Search for the cell housing the specified text and yield its (x, y) center coordinate. 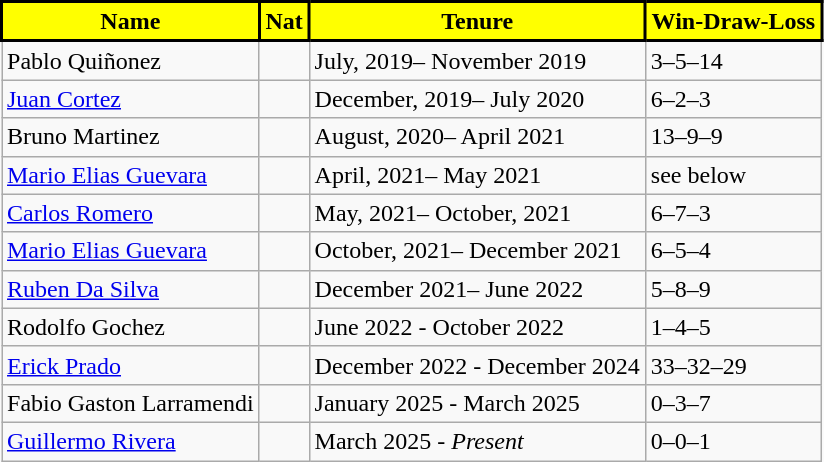
Carlos Romero (131, 213)
Win-Draw-Loss (733, 22)
Nat (284, 22)
March 2025 - Present (477, 441)
Guillermo Rivera (131, 441)
Rodolfo Gochez (131, 327)
6–7–3 (733, 213)
see below (733, 175)
Juan Cortez (131, 99)
December, 2019– July 2020 (477, 99)
July, 2019– November 2019 (477, 60)
Erick Prado (131, 365)
Name (131, 22)
1–4–5 (733, 327)
October, 2021– December 2021 (477, 251)
January 2025 - March 2025 (477, 403)
13–9–9 (733, 137)
December 2022 - December 2024 (477, 365)
Bruno Martinez (131, 137)
0–0–1 (733, 441)
April, 2021– May 2021 (477, 175)
June 2022 - October 2022 (477, 327)
Fabio Gaston Larramendi (131, 403)
3–5–14 (733, 60)
6–2–3 (733, 99)
0–3–7 (733, 403)
6–5–4 (733, 251)
Pablo Quiñonez (131, 60)
33–32–29 (733, 365)
5–8–9 (733, 289)
December 2021– June 2022 (477, 289)
Ruben Da Silva (131, 289)
May, 2021– October, 2021 (477, 213)
Tenure (477, 22)
August, 2020– April 2021 (477, 137)
